For the text-containing cell, return its midpoint in (x, y) coordinate format. 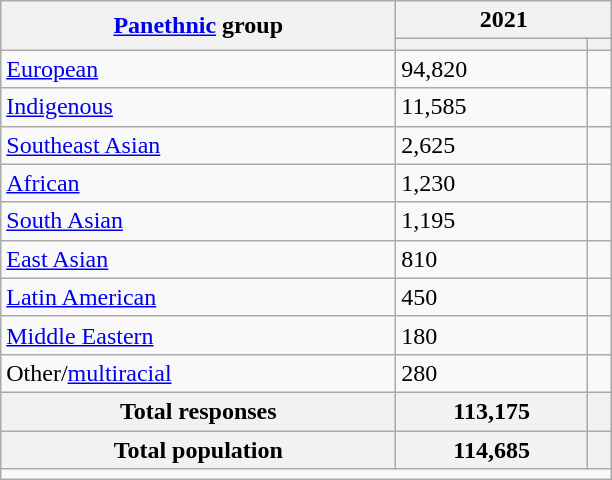
94,820 (492, 69)
450 (492, 297)
South Asian (198, 221)
Southeast Asian (198, 145)
1,195 (492, 221)
African (198, 183)
Indigenous (198, 107)
Latin American (198, 297)
Total responses (198, 411)
Other/multiracial (198, 373)
Total population (198, 449)
East Asian (198, 259)
1,230 (492, 183)
2,625 (492, 145)
810 (492, 259)
113,175 (492, 411)
Middle Eastern (198, 335)
11,585 (492, 107)
European (198, 69)
2021 (504, 20)
280 (492, 373)
Panethnic group (198, 26)
114,685 (492, 449)
180 (492, 335)
